Output the (X, Y) coordinate of the center of the cell containing the given text.  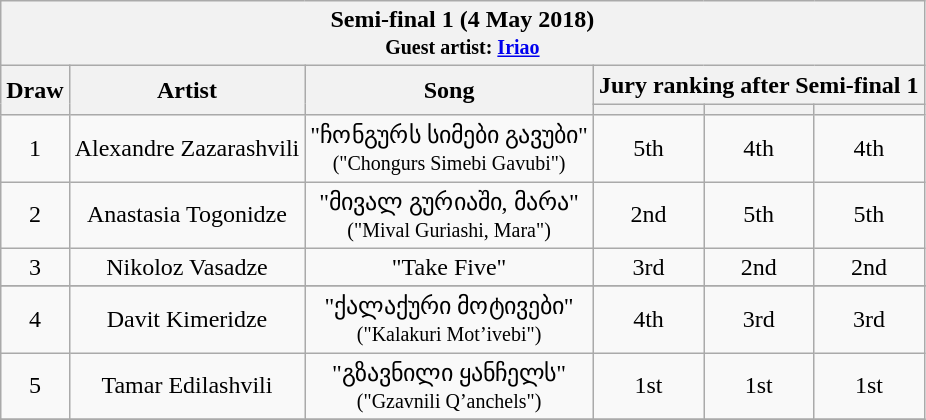
3 (35, 267)
Semi-final 1 (4 May 2018)Guest artist: Iriao (462, 34)
"ჩონგურს სიმები გავუბი"("Chongurs Simebi Gavubi") (450, 148)
"გზავნილი ყანჩელს"("Gzavnili Q’anchels") (450, 386)
Tamar Edilashvili (187, 386)
"მივალ გურიაში, მარა"("Mival Guriashi, Mara") (450, 216)
"ქალაქური მოტივები"("Kalakuri Mot’ivebi") (450, 320)
5 (35, 386)
"Take Five" (450, 267)
4 (35, 320)
1 (35, 148)
Nikoloz Vasadze (187, 267)
Draw (35, 90)
Anastasia Togonidze (187, 216)
Davit Kimeridze (187, 320)
Jury ranking after Semi-final 1 (758, 85)
Artist (187, 90)
Song (450, 90)
Alexandre Zazarashvili (187, 148)
2 (35, 216)
